Provide the [x, y] coordinate of the cell's center where the given text is located.  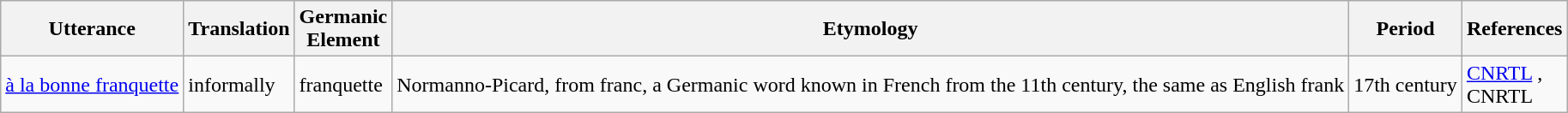
à la bonne franquette [93, 84]
Utterance [93, 29]
informally [239, 84]
CNRTL ,CNRTL [1514, 84]
Translation [239, 29]
References [1514, 29]
Etymology [870, 29]
GermanicElement [343, 29]
franquette [343, 84]
Normanno-Picard, from franc, a Germanic word known in French from the 11th century, the same as English frank [870, 84]
Period [1406, 29]
17th century [1406, 84]
